Provide the [x, y] coordinate of the cell's center where the given text is located.  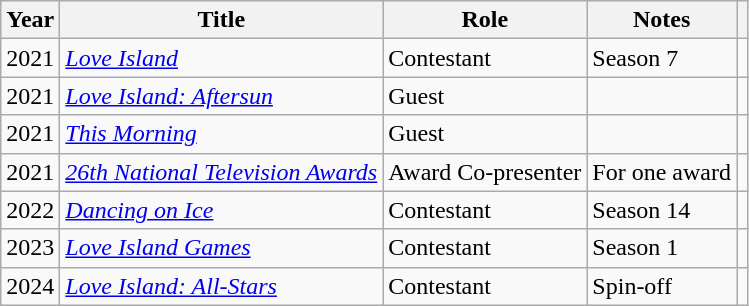
Notes [662, 20]
Love Island [222, 58]
Season 1 [662, 248]
2024 [30, 286]
Season 7 [662, 58]
Year [30, 20]
Spin-off [662, 286]
2022 [30, 210]
Season 14 [662, 210]
2023 [30, 248]
Dancing on Ice [222, 210]
26th National Television Awards [222, 172]
For one award [662, 172]
Love Island: Aftersun [222, 96]
Award Co-presenter [485, 172]
Title [222, 20]
Love Island: All-Stars [222, 286]
Role [485, 20]
Love Island Games [222, 248]
This Morning [222, 134]
